Identify which cell holds the provided text, then report its (x, y) central coordinate. 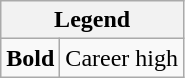
Bold (30, 58)
Legend (92, 20)
Career high (122, 58)
